Return the (x, y) coordinate for the center point of the cell that contains the specified text.  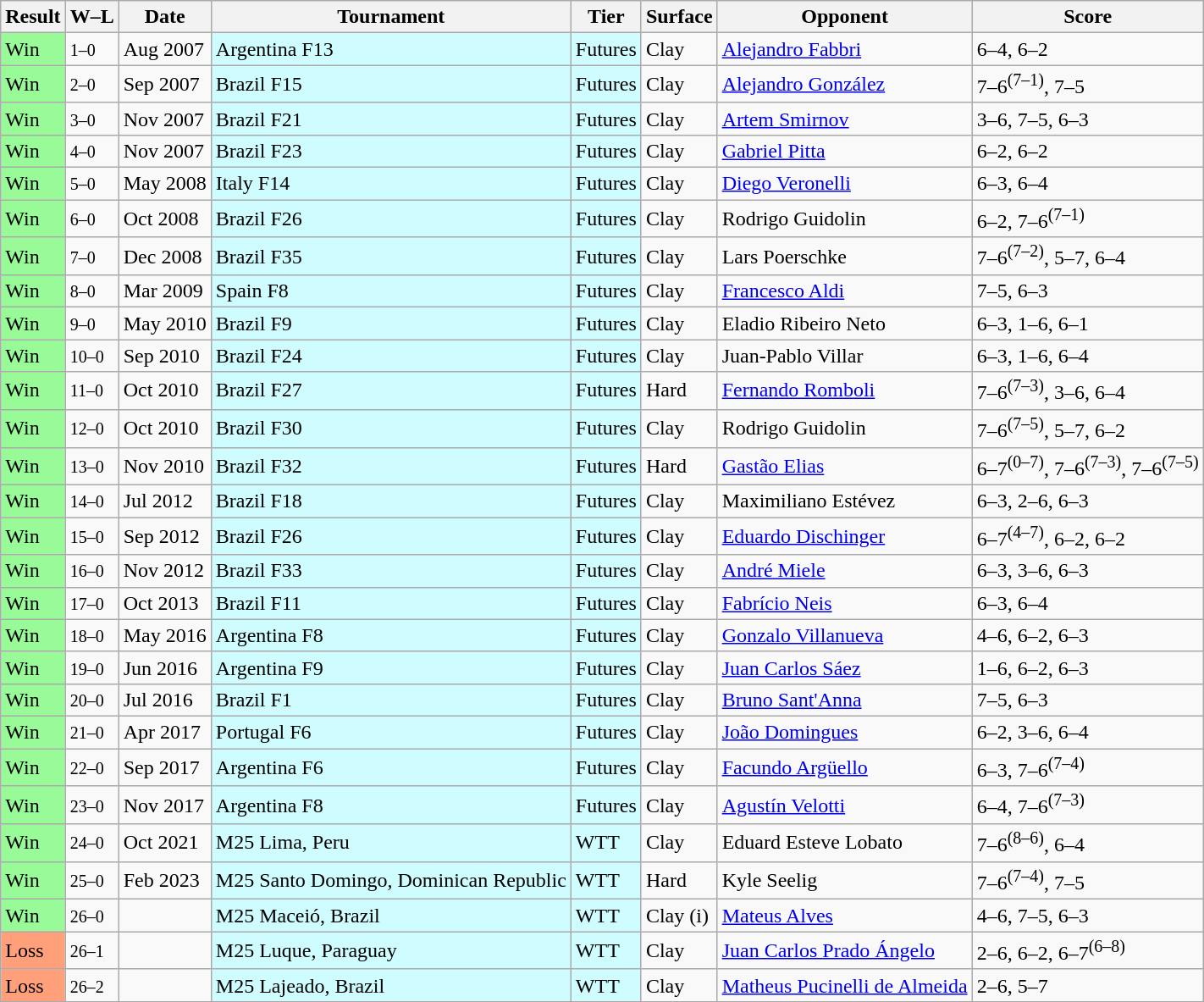
Brazil F27 (391, 391)
24–0 (91, 844)
18–0 (91, 635)
19–0 (91, 667)
Date (164, 17)
M25 Lima, Peru (391, 844)
Surface (679, 17)
Feb 2023 (164, 881)
4–0 (91, 151)
Kyle Seelig (845, 881)
Brazil F33 (391, 571)
7–0 (91, 256)
Nov 2012 (164, 571)
Brazil F9 (391, 324)
22–0 (91, 767)
7–6(7–5), 5–7, 6–2 (1087, 429)
Spain F8 (391, 291)
26–1 (91, 950)
6–3, 3–6, 6–3 (1087, 571)
Gabriel Pitta (845, 151)
Apr 2017 (164, 733)
Sep 2012 (164, 537)
9–0 (91, 324)
2–6, 6–2, 6–7(6–8) (1087, 950)
3–0 (91, 119)
26–2 (91, 985)
Score (1087, 17)
7–6(8–6), 6–4 (1087, 844)
Eladio Ribeiro Neto (845, 324)
Bruno Sant'Anna (845, 700)
26–0 (91, 916)
6–3, 7–6(7–4) (1087, 767)
1–0 (91, 49)
André Miele (845, 571)
6–3, 1–6, 6–1 (1087, 324)
Italy F14 (391, 184)
Clay (i) (679, 916)
Jul 2012 (164, 501)
7–6(7–2), 5–7, 6–4 (1087, 256)
M25 Luque, Paraguay (391, 950)
17–0 (91, 603)
Argentina F9 (391, 667)
11–0 (91, 391)
8–0 (91, 291)
6–0 (91, 219)
Fabrício Neis (845, 603)
Eduardo Dischinger (845, 537)
Oct 2021 (164, 844)
5–0 (91, 184)
6–7(0–7), 7–6(7–3), 7–6(7–5) (1087, 466)
Brazil F24 (391, 356)
Sep 2017 (164, 767)
May 2008 (164, 184)
Tournament (391, 17)
João Domingues (845, 733)
Brazil F32 (391, 466)
6–3, 1–6, 6–4 (1087, 356)
M25 Lajeado, Brazil (391, 985)
Agustín Velotti (845, 805)
Dec 2008 (164, 256)
Mar 2009 (164, 291)
6–2, 7–6(7–1) (1087, 219)
Mateus Alves (845, 916)
Oct 2008 (164, 219)
20–0 (91, 700)
Maximiliano Estévez (845, 501)
6–3, 2–6, 6–3 (1087, 501)
Brazil F1 (391, 700)
14–0 (91, 501)
Aug 2007 (164, 49)
Fernando Romboli (845, 391)
Jul 2016 (164, 700)
Oct 2013 (164, 603)
Eduard Esteve Lobato (845, 844)
Juan-Pablo Villar (845, 356)
Francesco Aldi (845, 291)
Brazil F23 (391, 151)
Alejandro González (845, 85)
Argentina F6 (391, 767)
12–0 (91, 429)
4–6, 6–2, 6–3 (1087, 635)
Brazil F11 (391, 603)
Nov 2010 (164, 466)
Diego Veronelli (845, 184)
2–0 (91, 85)
6–4, 6–2 (1087, 49)
15–0 (91, 537)
1–6, 6–2, 6–3 (1087, 667)
Facundo Argüello (845, 767)
Brazil F18 (391, 501)
7–6(7–3), 3–6, 6–4 (1087, 391)
W–L (91, 17)
7–6(7–1), 7–5 (1087, 85)
Tier (606, 17)
Sep 2010 (164, 356)
Result (33, 17)
Lars Poerschke (845, 256)
Matheus Pucinelli de Almeida (845, 985)
6–4, 7–6(7–3) (1087, 805)
Opponent (845, 17)
Nov 2017 (164, 805)
6–2, 6–2 (1087, 151)
21–0 (91, 733)
Alejandro Fabbri (845, 49)
Sep 2007 (164, 85)
3–6, 7–5, 6–3 (1087, 119)
13–0 (91, 466)
6–2, 3–6, 6–4 (1087, 733)
May 2010 (164, 324)
Juan Carlos Prado Ángelo (845, 950)
Brazil F21 (391, 119)
M25 Santo Domingo, Dominican Republic (391, 881)
2–6, 5–7 (1087, 985)
6–7(4–7), 6–2, 6–2 (1087, 537)
23–0 (91, 805)
25–0 (91, 881)
Brazil F15 (391, 85)
Brazil F30 (391, 429)
Argentina F13 (391, 49)
M25 Maceió, Brazil (391, 916)
May 2016 (164, 635)
Juan Carlos Sáez (845, 667)
4–6, 7–5, 6–3 (1087, 916)
Gastão Elias (845, 466)
Jun 2016 (164, 667)
Gonzalo Villanueva (845, 635)
16–0 (91, 571)
7–6(7–4), 7–5 (1087, 881)
Artem Smirnov (845, 119)
Portugal F6 (391, 733)
10–0 (91, 356)
Brazil F35 (391, 256)
